Detect which cell encompasses the target text, then output its [X, Y] center coordinate. 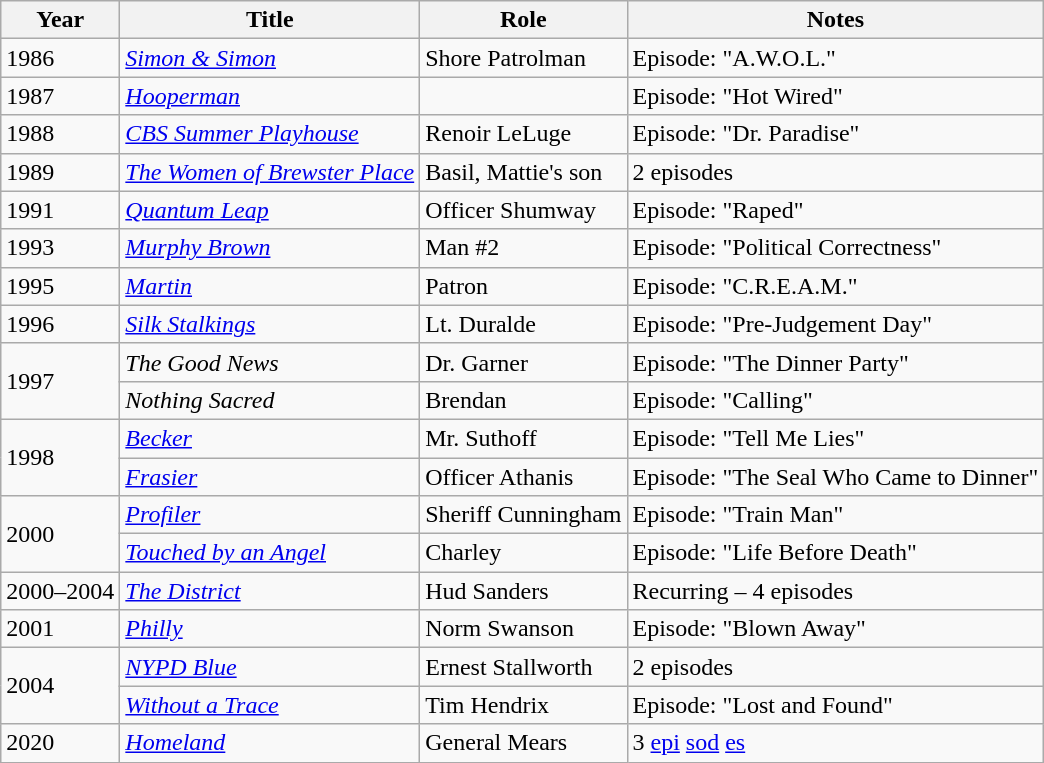
Touched by an Angel [270, 553]
Norm Swanson [524, 629]
2020 [60, 743]
Episode: "Raped" [836, 210]
Murphy Brown [270, 248]
Ernest Stallworth [524, 667]
Becker [270, 438]
NYPD Blue [270, 667]
Episode: "Pre-Judgement Day" [836, 324]
Nothing Sacred [270, 400]
Hooperman [270, 96]
1989 [60, 172]
Shore Patrolman [524, 58]
1986 [60, 58]
Episode: "The Dinner Party" [836, 362]
Episode: "Dr. Paradise" [836, 134]
Mr. Suthoff [524, 438]
Patron [524, 286]
Profiler [270, 515]
Episode: "Lost and Found" [836, 705]
Homeland [270, 743]
1998 [60, 457]
Brendan [524, 400]
The Good News [270, 362]
Episode: "C.R.E.A.M." [836, 286]
Notes [836, 20]
2000–2004 [60, 591]
Episode: "Political Correctness" [836, 248]
Without a Trace [270, 705]
Martin [270, 286]
2000 [60, 534]
1987 [60, 96]
1988 [60, 134]
1991 [60, 210]
Philly [270, 629]
Tim Hendrix [524, 705]
Lt. Duralde [524, 324]
Episode: "The Seal Who Came to Dinner" [836, 477]
Renoir LeLuge [524, 134]
Silk Stalkings [270, 324]
Charley [524, 553]
Dr. Garner [524, 362]
Title [270, 20]
Recurring – 4 episodes [836, 591]
1997 [60, 381]
1995 [60, 286]
Officer Shumway [524, 210]
The Women of Brewster Place [270, 172]
Hud Sanders [524, 591]
2004 [60, 686]
Simon & Simon [270, 58]
Episode: "Blown Away" [836, 629]
Episode: "Life Before Death" [836, 553]
Episode: "Calling" [836, 400]
Episode: "A.W.O.L." [836, 58]
Frasier [270, 477]
1993 [60, 248]
1996 [60, 324]
Year [60, 20]
The District [270, 591]
CBS Summer Playhouse [270, 134]
3 epi sod es [836, 743]
Episode: "Train Man" [836, 515]
General Mears [524, 743]
Man #2 [524, 248]
Sheriff Cunningham [524, 515]
2001 [60, 629]
Quantum Leap [270, 210]
Officer Athanis [524, 477]
Episode: "Hot Wired" [836, 96]
Role [524, 20]
Episode: "Tell Me Lies" [836, 438]
Basil, Mattie's son [524, 172]
